Locate the cell with the specified text and output its (X, Y) center coordinate. 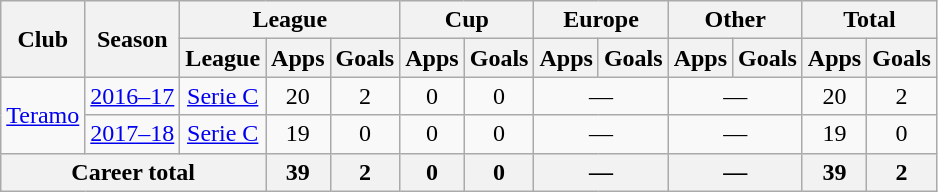
Career total (134, 172)
2016–17 (132, 96)
Season (132, 39)
Other (735, 20)
Teramo (43, 115)
Cup (467, 20)
Total (869, 20)
Europe (601, 20)
Club (43, 39)
2017–18 (132, 134)
